Detect which cell encompasses the target text, then output its (x, y) center coordinate. 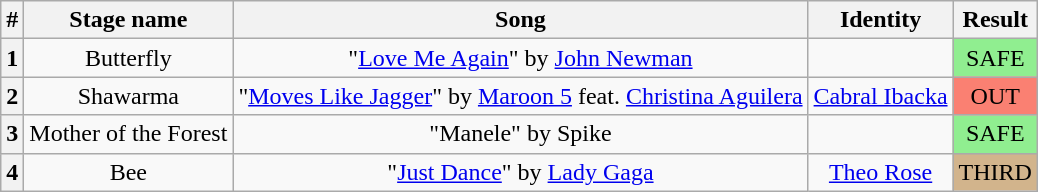
4 (12, 172)
Butterfly (128, 58)
Identity (880, 20)
"Moves Like Jagger" by Maroon 5 feat. Christina Aguilera (520, 96)
"Just Dance" by Lady Gaga (520, 172)
THIRD (995, 172)
Song (520, 20)
1 (12, 58)
"Love Me Again" by John Newman (520, 58)
2 (12, 96)
Shawarma (128, 96)
Bee (128, 172)
Stage name (128, 20)
3 (12, 134)
OUT (995, 96)
Cabral Ibacka (880, 96)
Mother of the Forest (128, 134)
# (12, 20)
Theo Rose (880, 172)
"Manele" by Spike (520, 134)
Result (995, 20)
